Extract the [X, Y] coordinate from the center of the cell holding the provided text.  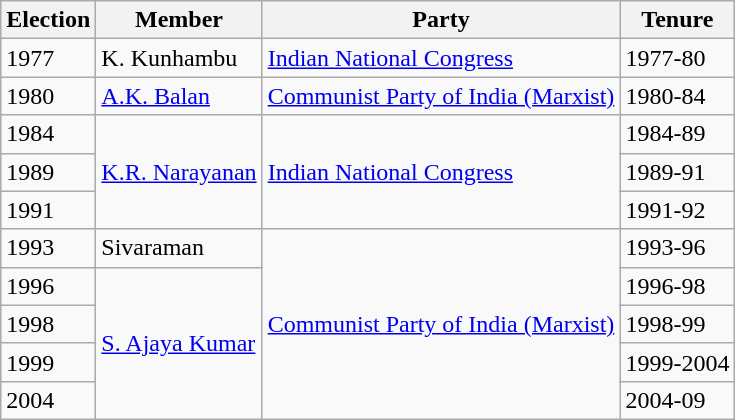
1996 [48, 286]
1998-99 [678, 324]
2004 [48, 400]
Tenure [678, 20]
Election [48, 20]
K.R. Narayanan [179, 172]
1989 [48, 172]
S. Ajaya Kumar [179, 343]
1993 [48, 248]
Party [441, 20]
1980-84 [678, 96]
K. Kunhambu [179, 58]
A.K. Balan [179, 96]
Sivaraman [179, 248]
1977 [48, 58]
1984-89 [678, 134]
2004-09 [678, 400]
1996-98 [678, 286]
Member [179, 20]
1998 [48, 324]
1977-80 [678, 58]
1999 [48, 362]
1991-92 [678, 210]
1991 [48, 210]
1999-2004 [678, 362]
1993-96 [678, 248]
1989-91 [678, 172]
1980 [48, 96]
1984 [48, 134]
